Identify which cell holds the provided text, then report its (x, y) central coordinate. 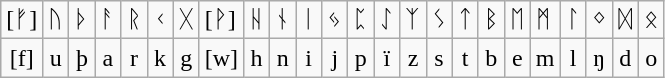
ᛃ (335, 20)
r (134, 58)
ᛊ (439, 20)
[w] (221, 58)
i (309, 58)
ᛟ (651, 20)
ᚱ (134, 20)
n (283, 58)
d (625, 58)
ᛏ (465, 20)
s (439, 58)
ᚢ (56, 20)
ᛁ (309, 20)
ᚲ (160, 20)
e (517, 58)
b (491, 58)
t (465, 58)
ᛗ (545, 20)
þ (82, 58)
z (413, 58)
[f] (22, 58)
ᛞ (625, 20)
ᛇ (387, 20)
ᛒ (491, 20)
k (160, 58)
ᚨ (108, 20)
ᚦ (82, 20)
ᛉ (413, 20)
ï (387, 58)
ᛜ (599, 20)
ᛖ (517, 20)
ŋ (599, 58)
o (651, 58)
ᚺ (257, 20)
h (257, 58)
ᛚ (573, 20)
a (108, 58)
g (186, 58)
l (573, 58)
[ᚠ] (22, 20)
j (335, 58)
m (545, 58)
ᚾ (283, 20)
u (56, 58)
p (361, 58)
ᚷ (186, 20)
[ᚹ] (221, 20)
ᛈ (361, 20)
